Pinpoint the cell where the given text exists, returning its (X, Y) midpoint coordinate. 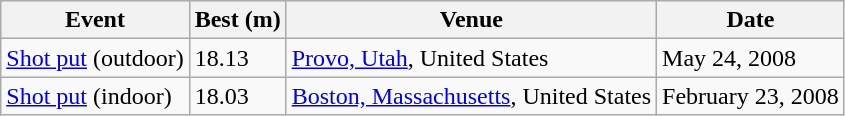
Shot put (indoor) (95, 96)
May 24, 2008 (751, 58)
Boston, Massachusetts, United States (471, 96)
February 23, 2008 (751, 96)
Provo, Utah, United States (471, 58)
Shot put (outdoor) (95, 58)
Venue (471, 20)
18.03 (238, 96)
Best (m) (238, 20)
Date (751, 20)
Event (95, 20)
18.13 (238, 58)
